Provide the [X, Y] coordinate of the cell's center where the given text is located.  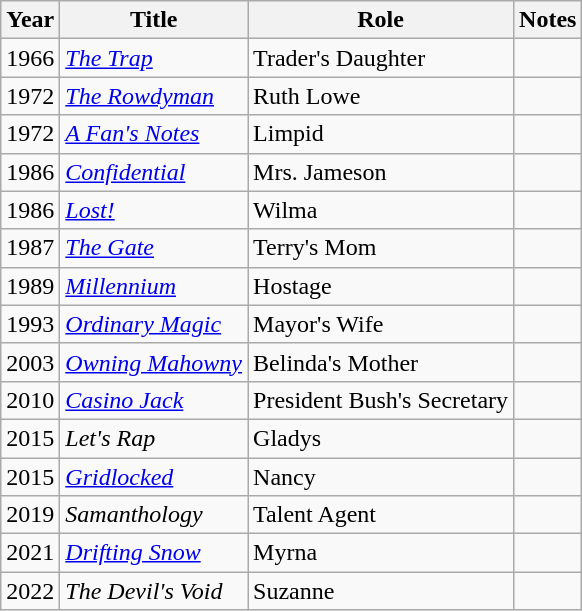
Owning Mahowny [154, 362]
Notes [548, 20]
1987 [30, 248]
Casino Jack [154, 400]
Lost! [154, 210]
Let's Rap [154, 438]
Myrna [381, 553]
A Fan's Notes [154, 134]
Suzanne [381, 591]
The Devil's Void [154, 591]
Nancy [381, 477]
Mrs. Jameson [381, 172]
The Rowdyman [154, 96]
Drifting Snow [154, 553]
Hostage [381, 286]
Title [154, 20]
2010 [30, 400]
Terry's Mom [381, 248]
Talent Agent [381, 515]
Role [381, 20]
Gladys [381, 438]
1993 [30, 324]
2022 [30, 591]
Year [30, 20]
Ordinary Magic [154, 324]
2019 [30, 515]
Gridlocked [154, 477]
Limpid [381, 134]
Trader's Daughter [381, 58]
Samanthology [154, 515]
1966 [30, 58]
President Bush's Secretary [381, 400]
2021 [30, 553]
Millennium [154, 286]
Ruth Lowe [381, 96]
The Gate [154, 248]
Confidential [154, 172]
The Trap [154, 58]
2003 [30, 362]
Wilma [381, 210]
Mayor's Wife [381, 324]
1989 [30, 286]
Belinda's Mother [381, 362]
